Determine the (x, y) coordinate at the center of the cell enclosing the given text.  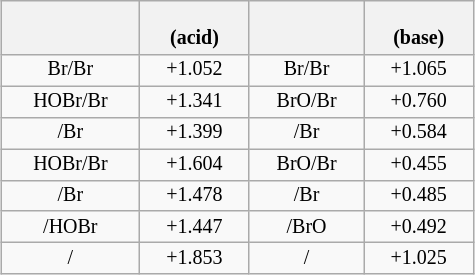
+1.853 (194, 258)
+1.399 (194, 132)
+0.485 (418, 196)
+0.455 (418, 164)
+1.478 (194, 196)
/HOBr (70, 226)
+0.492 (418, 226)
+1.052 (194, 70)
+1.065 (418, 70)
+1.447 (194, 226)
+0.584 (418, 132)
+1.341 (194, 102)
(base) (418, 28)
/BrO (306, 226)
(acid) (194, 28)
+1.025 (418, 258)
+1.604 (194, 164)
+0.760 (418, 102)
